Output the (x, y) coordinate of the center of the cell containing the given text.  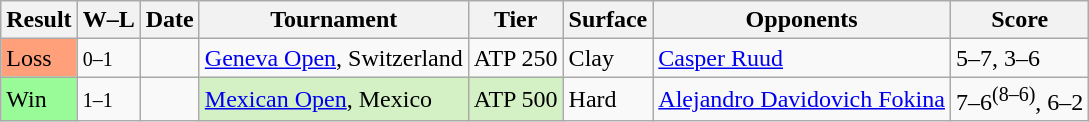
Hard (608, 100)
Score (1019, 20)
Tier (516, 20)
W–L (108, 20)
Opponents (802, 20)
Geneva Open, Switzerland (334, 58)
ATP 250 (516, 58)
Surface (608, 20)
1–1 (108, 100)
Alejandro Davidovich Fokina (802, 100)
Date (170, 20)
Tournament (334, 20)
0–1 (108, 58)
Result (39, 20)
7–6(8–6), 6–2 (1019, 100)
5–7, 3–6 (1019, 58)
Casper Ruud (802, 58)
Loss (39, 58)
Clay (608, 58)
Win (39, 100)
ATP 500 (516, 100)
Mexican Open, Mexico (334, 100)
